Scan for the cell matching the given text and deliver its (X, Y) coordinate at center. 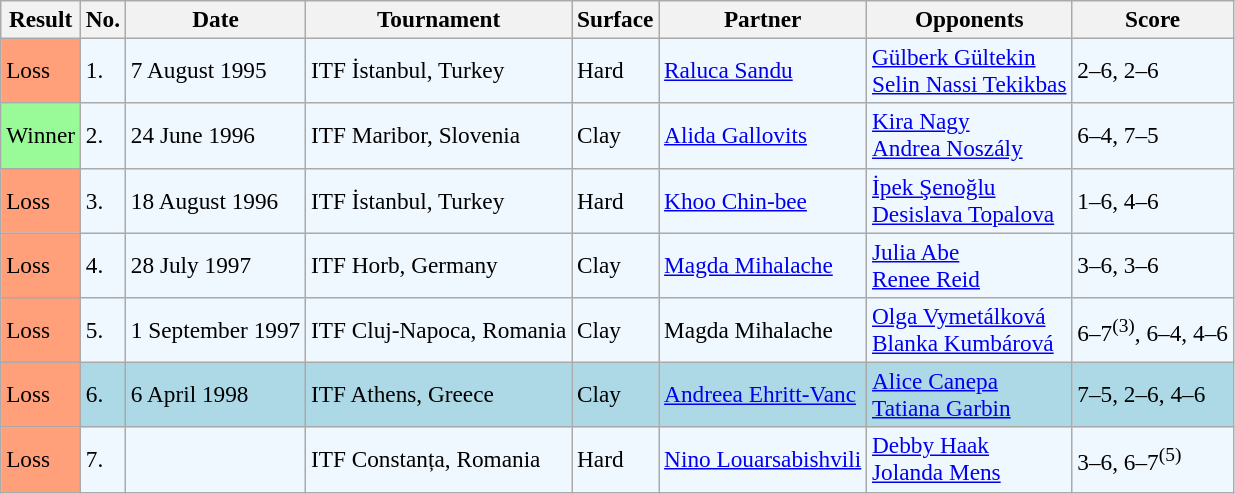
4. (102, 264)
28 July 1997 (215, 264)
ITF Maribor, Slovenia (439, 136)
Alida Gallovits (763, 136)
1. (102, 70)
ITF Constanța, Romania (439, 460)
6. (102, 394)
ITF Athens, Greece (439, 394)
Raluca Sandu (763, 70)
3. (102, 200)
Date (215, 19)
18 August 1996 (215, 200)
Winner (41, 136)
Andreea Ehritt-Vanc (763, 394)
6–4, 7–5 (1152, 136)
No. (102, 19)
Kira Nagy Andrea Noszály (970, 136)
Partner (763, 19)
6–7(3), 6–4, 4–6 (1152, 330)
6 April 1998 (215, 394)
7–5, 2–6, 4–6 (1152, 394)
Nino Louarsabishvili (763, 460)
3–6, 6–7(5) (1152, 460)
Alice Canepa Tatiana Garbin (970, 394)
İpek Şenoğlu Desislava Topalova (970, 200)
Tournament (439, 19)
ITF Horb, Germany (439, 264)
Olga Vymetálková Blanka Kumbárová (970, 330)
7 August 1995 (215, 70)
5. (102, 330)
Score (1152, 19)
2. (102, 136)
Gülberk Gültekin Selin Nassi Tekikbas (970, 70)
1 September 1997 (215, 330)
Debby Haak Jolanda Mens (970, 460)
Opponents (970, 19)
Khoo Chin-bee (763, 200)
Surface (616, 19)
Julia Abe Renee Reid (970, 264)
1–6, 4–6 (1152, 200)
ITF Cluj-Napoca, Romania (439, 330)
24 June 1996 (215, 136)
7. (102, 460)
3–6, 3–6 (1152, 264)
Result (41, 19)
2–6, 2–6 (1152, 70)
